Provide the (x, y) coordinate of the cell's center where the given text is located.  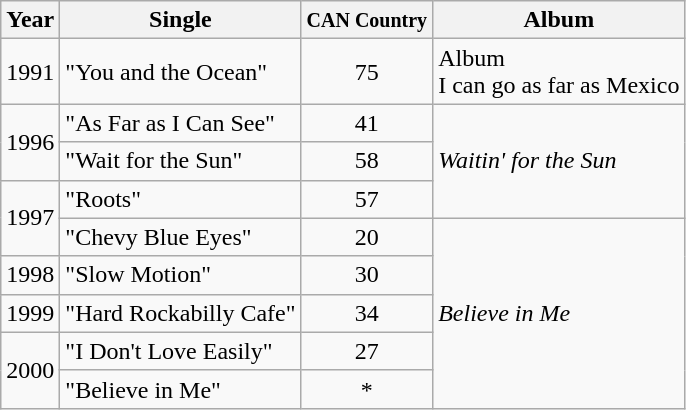
Believe in Me (559, 313)
Year (30, 20)
"Slow Motion" (180, 275)
41 (367, 123)
75 (367, 72)
1998 (30, 275)
20 (367, 237)
34 (367, 313)
58 (367, 161)
"Believe in Me" (180, 389)
1991 (30, 72)
2000 (30, 370)
"Roots" (180, 199)
"Hard Rockabilly Cafe" (180, 313)
1999 (30, 313)
30 (367, 275)
"As Far as I Can See" (180, 123)
"I Don't Love Easily" (180, 351)
57 (367, 199)
Waitin' for the Sun (559, 161)
27 (367, 351)
"Chevy Blue Eyes" (180, 237)
Album (559, 20)
AlbumI can go as far as Mexico (559, 72)
1997 (30, 218)
"You and the Ocean" (180, 72)
* (367, 389)
1996 (30, 142)
Single (180, 20)
CAN Country (367, 20)
"Wait for the Sun" (180, 161)
